Scan for the cell matching the given text and deliver its [x, y] coordinate at center. 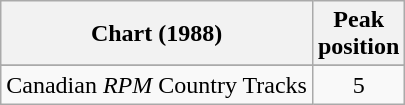
Chart (1988) [157, 34]
5 [358, 85]
Peakposition [358, 34]
Canadian RPM Country Tracks [157, 85]
